Extract the (x, y) coordinate from the center of the cell holding the provided text.  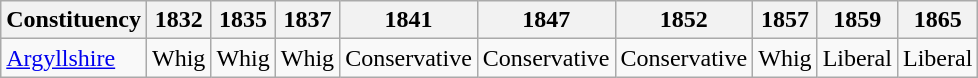
1837 (307, 20)
1852 (684, 20)
1865 (937, 20)
1859 (857, 20)
Constituency (74, 20)
Argyllshire (74, 58)
1857 (785, 20)
1832 (178, 20)
1841 (409, 20)
1847 (546, 20)
1835 (243, 20)
